Locate the cell with the specified text and output its [X, Y] center coordinate. 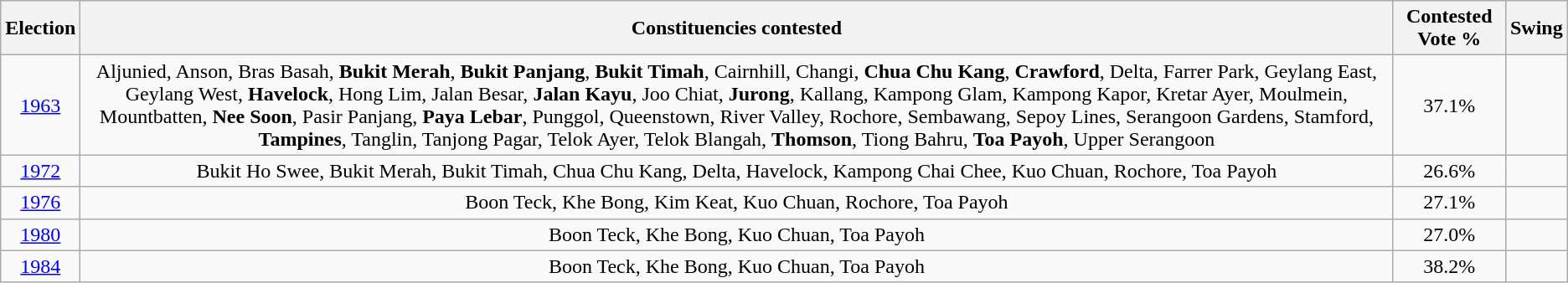
Bukit Ho Swee, Bukit Merah, Bukit Timah, Chua Chu Kang, Delta, Havelock, Kampong Chai Chee, Kuo Chuan, Rochore, Toa Payoh [737, 171]
1963 [40, 105]
27.1% [1449, 203]
Swing [1536, 28]
1984 [40, 266]
1976 [40, 203]
1980 [40, 234]
Boon Teck, Khe Bong, Kim Keat, Kuo Chuan, Rochore, Toa Payoh [737, 203]
Contested Vote % [1449, 28]
26.6% [1449, 171]
Election [40, 28]
27.0% [1449, 234]
Constituencies contested [737, 28]
38.2% [1449, 266]
37.1% [1449, 105]
1972 [40, 171]
